Return the (X, Y) coordinate for the center point of the cell that contains the specified text.  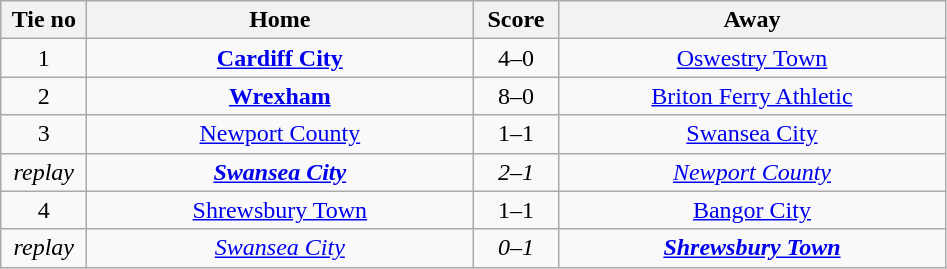
3 (44, 134)
2 (44, 96)
4–0 (516, 58)
Tie no (44, 20)
Bangor City (752, 210)
2–1 (516, 172)
0–1 (516, 248)
Wrexham (280, 96)
Briton Ferry Athletic (752, 96)
4 (44, 210)
Home (280, 20)
1 (44, 58)
Away (752, 20)
8–0 (516, 96)
Oswestry Town (752, 58)
Cardiff City (280, 58)
Score (516, 20)
